Output the [X, Y] coordinate of the center of the cell containing the given text.  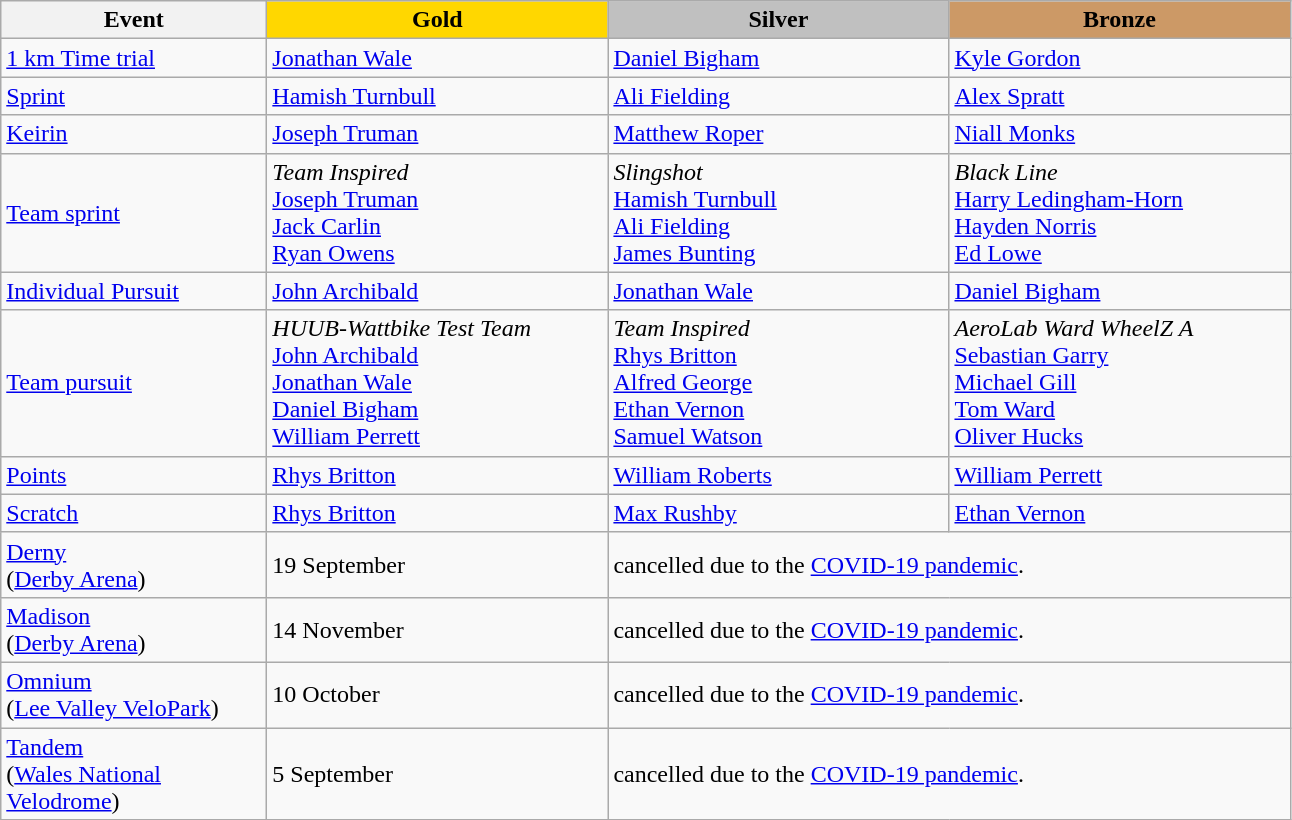
Scratch [134, 513]
Max Rushby [778, 513]
Joseph Truman [438, 134]
Team InspiredRhys Britton Alfred GeorgeEthan VernonSamuel Watson [778, 383]
Kyle Gordon [1120, 58]
Keirin [134, 134]
Madison (Derby Arena) [134, 630]
Niall Monks [1120, 134]
Tandem (Wales National Velodrome) [134, 774]
Points [134, 475]
Event [134, 20]
Derny (Derby Arena) [134, 564]
William Roberts [778, 475]
Matthew Roper [778, 134]
Omnium (Lee Valley VeloPark) [134, 694]
Team sprint [134, 212]
Gold [438, 20]
SlingshotHamish TurnbullAli FieldingJames Bunting [778, 212]
Bronze [1120, 20]
Team pursuit [134, 383]
Sprint [134, 96]
19 September [438, 564]
Black LineHarry Ledingham-HornHayden NorrisEd Lowe [1120, 212]
14 November [438, 630]
Ethan Vernon [1120, 513]
Ali Fielding [778, 96]
1 km Time trial [134, 58]
Alex Spratt [1120, 96]
HUUB-Wattbike Test TeamJohn Archibald Jonathan WaleDaniel BighamWilliam Perrett [438, 383]
John Archibald [438, 291]
Silver [778, 20]
Hamish Turnbull [438, 96]
5 September [438, 774]
Team InspiredJoseph TrumanJack CarlinRyan Owens [438, 212]
10 October [438, 694]
AeroLab Ward WheelZ ASebastian Garry Michael GillTom WardOliver Hucks [1120, 383]
William Perrett [1120, 475]
Individual Pursuit [134, 291]
